Identify which cell holds the provided text, then report its [x, y] central coordinate. 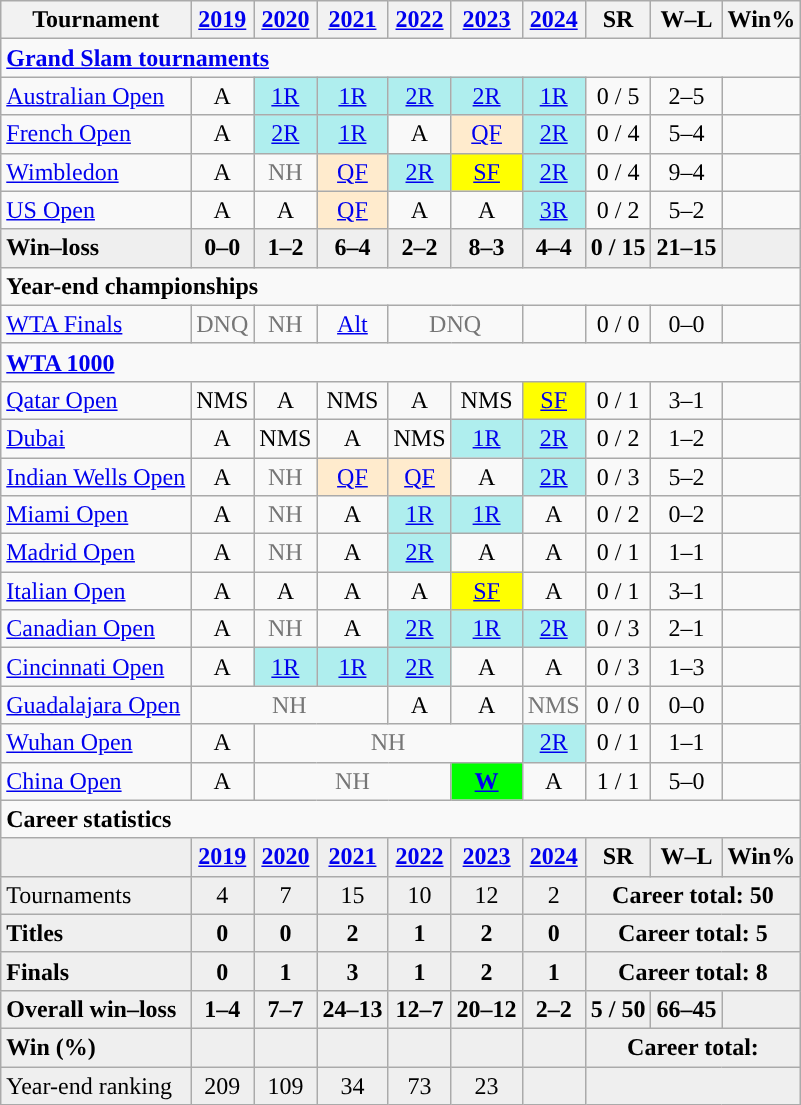
US Open [96, 210]
Wuhan Open [96, 743]
2–5 [686, 96]
Overall win–loss [96, 1009]
Grand Slam tournaments [401, 58]
Canadian Open [96, 629]
Dubai [96, 438]
Australian Open [96, 96]
21–15 [686, 248]
209 [222, 1085]
34 [352, 1085]
20–12 [486, 1009]
Career total: 8 [692, 971]
Finals [96, 971]
WTA 1000 [401, 362]
66–45 [686, 1009]
5–4 [686, 134]
Career total: 5 [692, 933]
12 [486, 895]
109 [286, 1085]
Year-end championships [401, 286]
5–0 [686, 781]
1 / 1 [618, 781]
Win–loss [96, 248]
Italian Open [96, 591]
Career total: [692, 1047]
Qatar Open [96, 400]
W [486, 781]
23 [486, 1085]
3R [554, 210]
8–3 [486, 248]
7–7 [286, 1009]
1–4 [222, 1009]
Indian Wells Open [96, 477]
Year-end ranking [96, 1085]
10 [420, 895]
9–4 [686, 172]
Tournament [96, 20]
5 / 50 [618, 1009]
Tournaments [96, 895]
Madrid Open [96, 553]
4–4 [554, 248]
China Open [96, 781]
1–3 [686, 667]
4 [222, 895]
Wimbledon [96, 172]
0–2 [686, 515]
Career total: 50 [692, 895]
12–7 [420, 1009]
Career statistics [401, 819]
2–1 [686, 629]
73 [420, 1085]
Win (%) [96, 1047]
Cincinnati Open [96, 667]
Miami Open [96, 515]
Alt [352, 324]
Titles [96, 933]
6–4 [352, 248]
WTA Finals [96, 324]
24–13 [352, 1009]
Guadalajara Open [96, 705]
15 [352, 895]
3 [352, 971]
0 / 5 [618, 96]
French Open [96, 134]
0 / 15 [618, 248]
7 [286, 895]
